From the cell containing the given text, extract its center point as (x, y) coordinate. 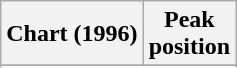
Peak position (189, 34)
Chart (1996) (72, 34)
